Capture the cell that displays the provided text and extract its (X, Y) central coordinate. 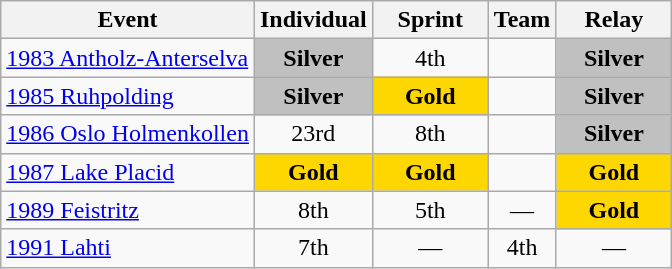
5th (430, 210)
Individual (313, 20)
Sprint (430, 20)
7th (313, 248)
23rd (313, 134)
1989 Feistritz (128, 210)
1985 Ruhpolding (128, 96)
1987 Lake Placid (128, 172)
Team (522, 20)
1983 Antholz-Anterselva (128, 58)
1991 Lahti (128, 248)
1986 Oslo Holmenkollen (128, 134)
Event (128, 20)
Relay (614, 20)
